Find where the given text appears and provide that cell's center as (X, Y) coordinate. 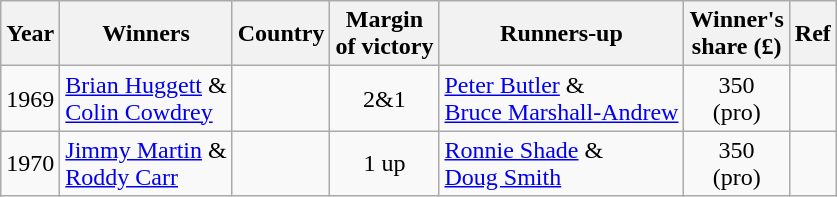
Winner'sshare (£) (736, 34)
1970 (30, 164)
Ronnie Shade & Doug Smith (562, 164)
1 up (384, 164)
1969 (30, 98)
Jimmy Martin &Roddy Carr (146, 164)
Year (30, 34)
Winners (146, 34)
Marginof victory (384, 34)
Country (281, 34)
2&1 (384, 98)
Brian Huggett &Colin Cowdrey (146, 98)
Peter Butler & Bruce Marshall-Andrew (562, 98)
Ref (812, 34)
Runners-up (562, 34)
